Pinpoint the cell where the given text exists, returning its [x, y] midpoint coordinate. 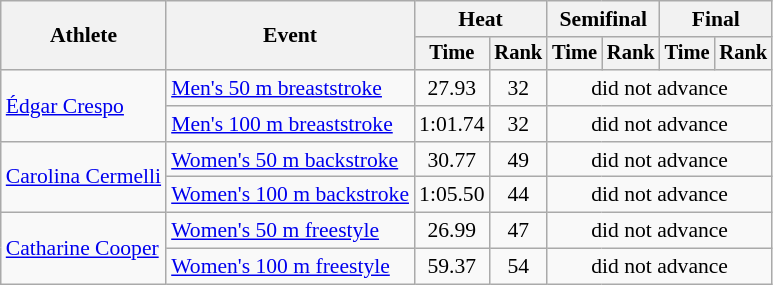
Édgar Crespo [84, 106]
Men's 50 m breaststroke [290, 88]
1:05.50 [452, 195]
Men's 100 m breaststroke [290, 124]
27.93 [452, 88]
1:01.74 [452, 124]
Event [290, 36]
26.99 [452, 231]
Women's 50 m backstroke [290, 160]
Women's 100 m freestyle [290, 267]
47 [519, 231]
Carolina Cermelli [84, 178]
54 [519, 267]
30.77 [452, 160]
44 [519, 195]
59.37 [452, 267]
Final [716, 19]
Women's 100 m backstroke [290, 195]
Catharine Cooper [84, 248]
49 [519, 160]
Semifinal [603, 19]
Heat [480, 19]
Athlete [84, 36]
Women's 50 m freestyle [290, 231]
